Search for the cell housing the specified text and yield its (X, Y) center coordinate. 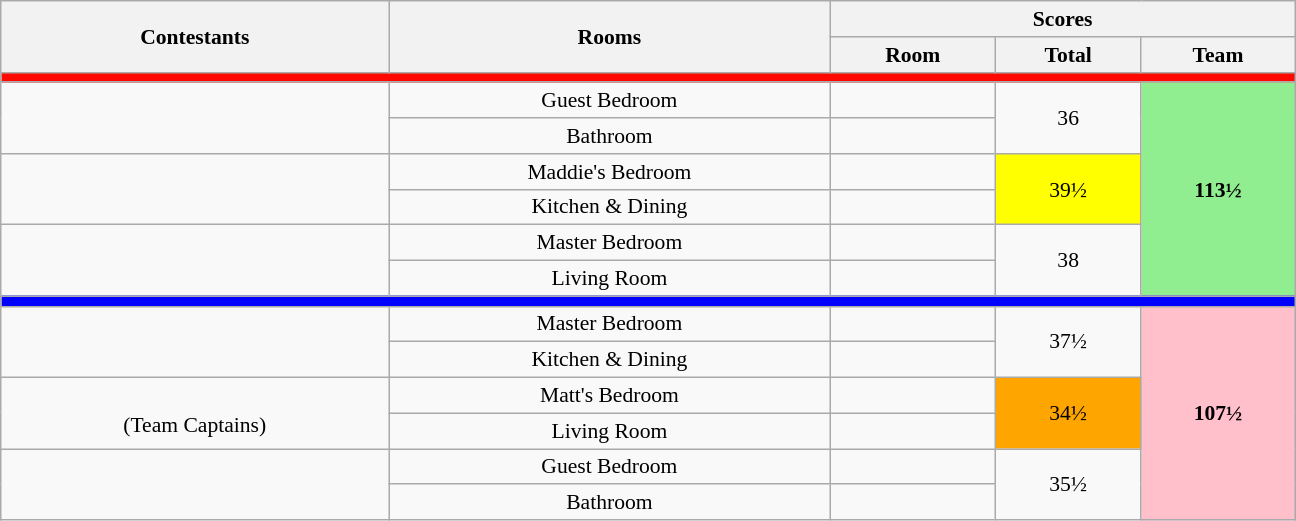
107½ (1218, 413)
38 (1068, 260)
Matt's Bedroom (610, 396)
Rooms (610, 36)
(Team Captains) (195, 414)
Scores (1062, 19)
Room (912, 55)
Team (1218, 55)
36 (1068, 118)
34½ (1068, 414)
Contestants (195, 36)
37½ (1068, 342)
35½ (1068, 484)
39½ (1068, 190)
Total (1068, 55)
Maddie's Bedroom (610, 172)
113½ (1218, 190)
